Output the [x, y] coordinate of the center of the cell containing the given text.  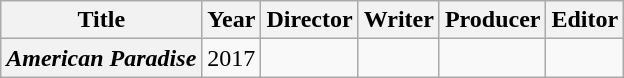
Director [310, 20]
Producer [492, 20]
2017 [232, 58]
American Paradise [102, 58]
Year [232, 20]
Writer [398, 20]
Title [102, 20]
Editor [585, 20]
